Search for the cell housing the specified text and yield its [X, Y] center coordinate. 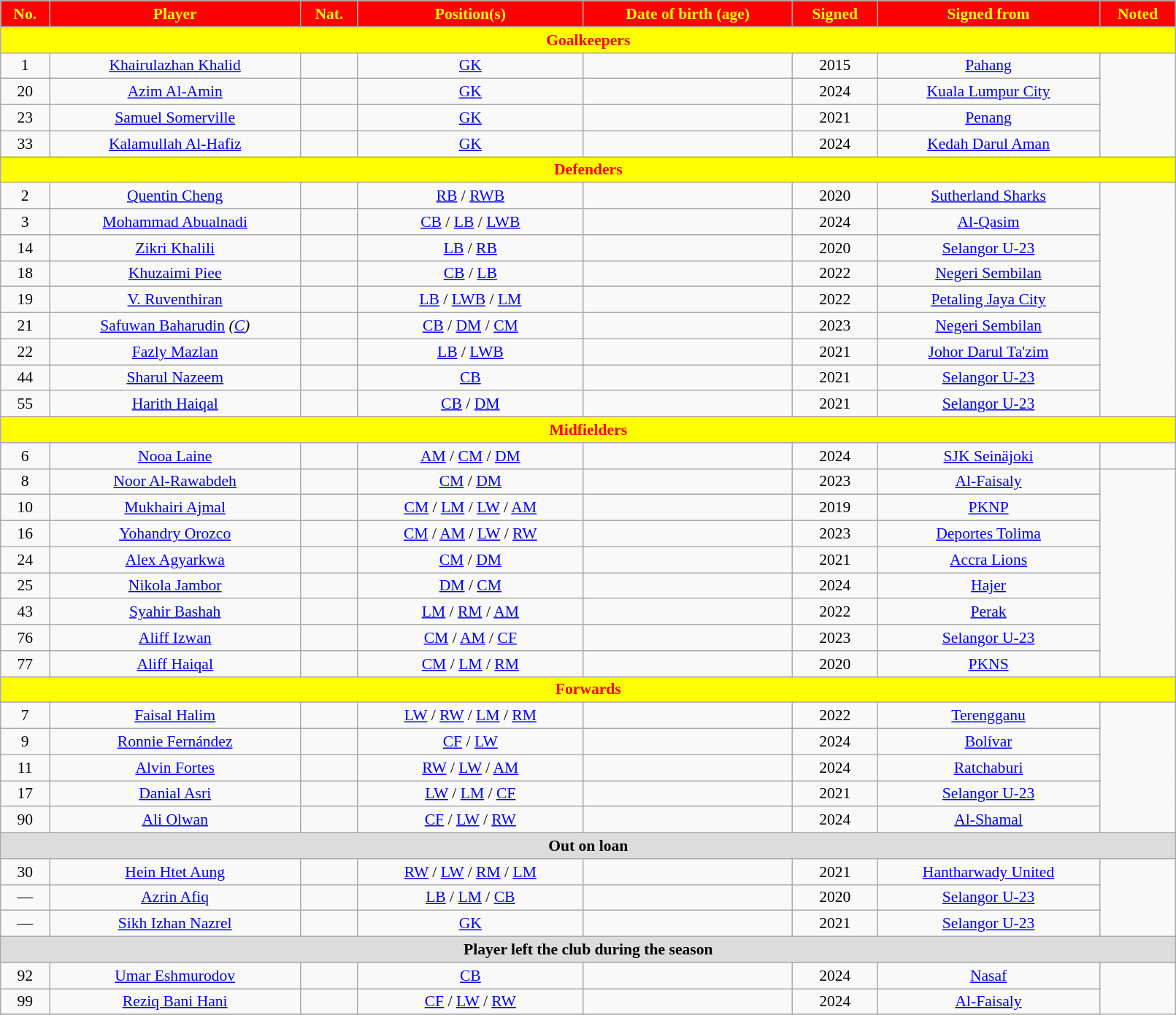
Faisal Halim [175, 716]
Penang [988, 118]
2015 [835, 66]
Terengganu [988, 716]
9 [25, 742]
19 [25, 300]
Hein Htet Aung [175, 872]
Player [175, 14]
Noor Al-Rawabdeh [175, 482]
Sutherland Sharks [988, 196]
Khuzaimi Piee [175, 274]
33 [25, 144]
Fazly Mazlan [175, 352]
PKNP [988, 508]
Kuala Lumpur City [988, 92]
Quentin Cheng [175, 196]
Harith Haiqal [175, 404]
Alex Agyarkwa [175, 560]
RW / LW / AM [470, 768]
Date of birth (age) [688, 14]
17 [25, 794]
LB / RB [470, 248]
Johor Darul Ta'zim [988, 352]
Midfielders [588, 430]
Samuel Somerville [175, 118]
77 [25, 664]
Hantharwady United [988, 872]
CM / AM / CF [470, 638]
Position(s) [470, 14]
90 [25, 820]
30 [25, 872]
22 [25, 352]
Noted [1137, 14]
CB / LB [470, 274]
Deportes Tolima [988, 534]
25 [25, 586]
Kalamullah Al-Hafiz [175, 144]
PKNS [988, 664]
Signed from [988, 14]
Umar Eshmurodov [175, 976]
99 [25, 1002]
7 [25, 716]
Zikri Khalili [175, 248]
Syahir Bashah [175, 612]
RW / LW / RM / LM [470, 872]
No. [25, 14]
2019 [835, 508]
Petaling Jaya City [988, 300]
92 [25, 976]
LB / LM / CB [470, 898]
18 [25, 274]
Hajer [988, 586]
6 [25, 456]
Nooa Laine [175, 456]
Al-Shamal [988, 820]
Signed [835, 14]
Nat. [329, 14]
CM / AM / LW / RW [470, 534]
Sharul Nazeem [175, 378]
Defenders [588, 170]
Nasaf [988, 976]
CB / LB / LWB [470, 222]
Azim Al-Amin [175, 92]
LM / RM / AM [470, 612]
Out on loan [588, 846]
Aliff Izwan [175, 638]
24 [25, 560]
Safuwan Baharudin (C) [175, 326]
76 [25, 638]
DM / CM [470, 586]
8 [25, 482]
AM / CM / DM [470, 456]
Nikola Jambor [175, 586]
20 [25, 92]
CM / LM / RM [470, 664]
Mukhairi Ajmal [175, 508]
CF / LW [470, 742]
Ali Olwan [175, 820]
Sikh Izhan Nazrel [175, 924]
23 [25, 118]
Yohandry Orozco [175, 534]
43 [25, 612]
Mohammad Abualnadi [175, 222]
Pahang [988, 66]
Ronnie Fernández [175, 742]
Perak [988, 612]
3 [25, 222]
LW / LM / CF [470, 794]
LB / LWB [470, 352]
44 [25, 378]
Player left the club during the season [588, 950]
Accra Lions [988, 560]
1 [25, 66]
Khairulazhan Khalid [175, 66]
CB / DM / CM [470, 326]
V. Ruventhiran [175, 300]
55 [25, 404]
LB / LWB / LM [470, 300]
Al-Qasim [988, 222]
CM / LM / LW / AM [470, 508]
Reziq Bani Hani [175, 1002]
Danial Asri [175, 794]
Kedah Darul Aman [988, 144]
Goalkeepers [588, 40]
Bolívar [988, 742]
16 [25, 534]
RB / RWB [470, 196]
SJK Seinäjoki [988, 456]
Ratchaburi [988, 768]
10 [25, 508]
14 [25, 248]
LW / RW / LM / RM [470, 716]
Azrin Afiq [175, 898]
2 [25, 196]
11 [25, 768]
Alvin Fortes [175, 768]
CB / DM [470, 404]
Forwards [588, 690]
Aliff Haiqal [175, 664]
21 [25, 326]
